Find where the given text appears and provide that cell's center as [X, Y] coordinate. 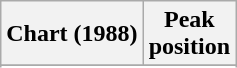
Chart (1988) [72, 34]
Peakposition [189, 34]
